Capture the cell that displays the provided text and extract its (X, Y) central coordinate. 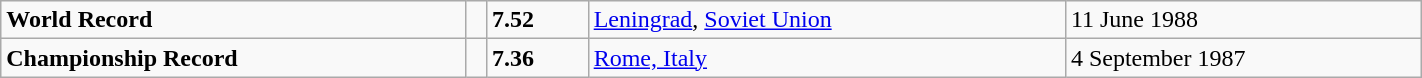
4 September 1987 (1243, 58)
Championship Record (234, 58)
Rome, Italy (826, 58)
11 June 1988 (1243, 20)
Leningrad, Soviet Union (826, 20)
World Record (234, 20)
7.36 (537, 58)
7.52 (537, 20)
